Return [X, Y] of the center of cell containing provided text 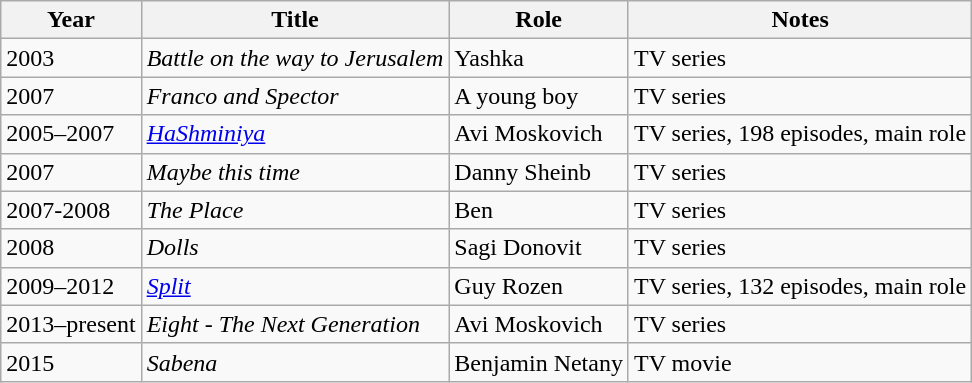
TV movie [800, 362]
Sagi Donovit [539, 248]
Split [295, 286]
2009–2012 [71, 286]
Ben [539, 210]
2007-2008 [71, 210]
Guy Rozen [539, 286]
2003 [71, 58]
TV series, 198 episodes, main role [800, 134]
Eight - The Next Generation [295, 324]
2015 [71, 362]
2008 [71, 248]
TV series, 132 episodes, main role [800, 286]
HaShminiya [295, 134]
Sabena [295, 362]
Yashka [539, 58]
Notes [800, 20]
2013–present [71, 324]
Battle on the way to Jerusalem [295, 58]
Title [295, 20]
Role [539, 20]
Franco and Spector [295, 96]
Benjamin Netany [539, 362]
A young boy [539, 96]
Maybe this time [295, 172]
The Place [295, 210]
Dolls [295, 248]
Year [71, 20]
Danny Sheinb [539, 172]
2005–2007 [71, 134]
